Provide the (x, y) coordinate of the cell's center where the given text is located.  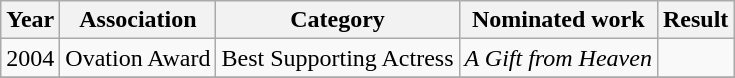
Ovation Award (138, 58)
2004 (30, 58)
Year (30, 20)
Nominated work (558, 20)
A Gift from Heaven (558, 58)
Result (695, 20)
Category (338, 20)
Association (138, 20)
Best Supporting Actress (338, 58)
